Return (x, y) of the center of cell containing provided text 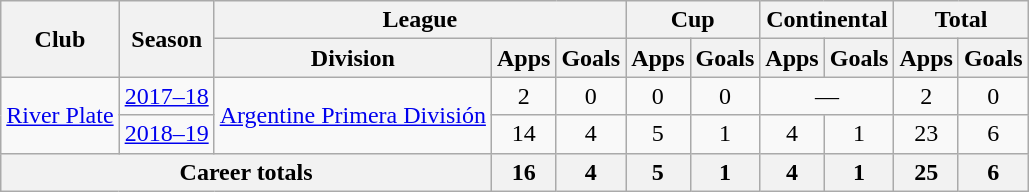
— (827, 96)
23 (926, 134)
River Plate (60, 115)
2018–19 (166, 134)
2017–18 (166, 96)
Total (961, 20)
14 (523, 134)
Continental (827, 20)
Argentine Primera División (352, 115)
Club (60, 39)
Cup (693, 20)
Season (166, 39)
25 (926, 172)
League (420, 20)
Division (352, 58)
16 (523, 172)
Career totals (246, 172)
